Return the (x, y) coordinate for the center point of the cell that contains the specified text.  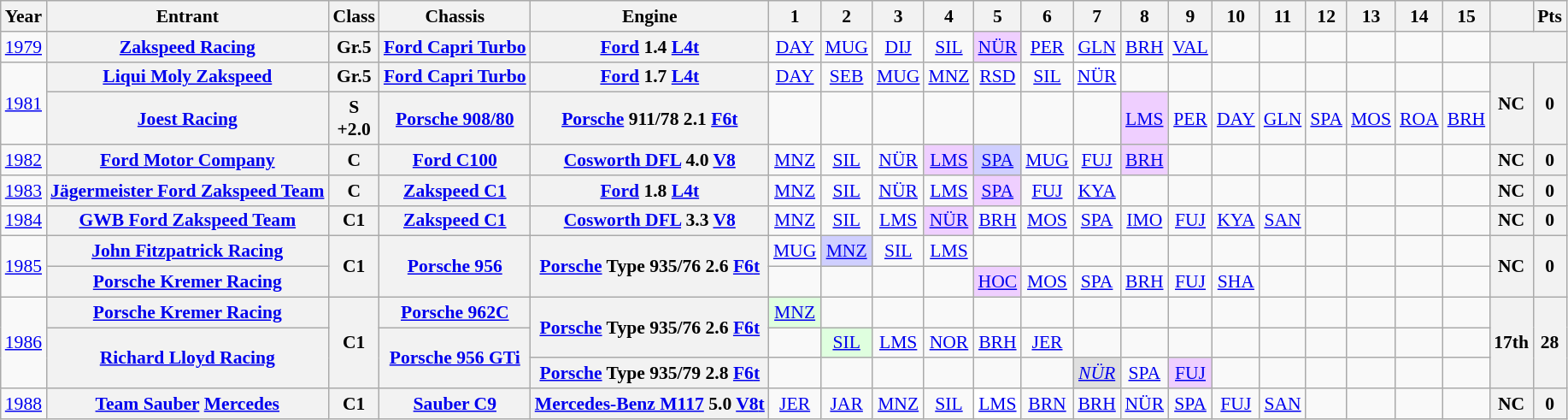
17th (1511, 342)
Porsche 956 GTi (455, 358)
John Fitzpatrick Racing (187, 251)
3 (899, 16)
GWB Ford Zakspeed Team (187, 221)
Year (24, 16)
Joest Racing (187, 118)
12 (1326, 16)
Team Sauber Mercedes (187, 404)
HOC (998, 282)
Ford 1.7 L4t (649, 77)
6 (1048, 16)
Liqui Moly Zakspeed (187, 77)
Pts (1550, 16)
Entrant (187, 16)
Class (354, 16)
1984 (24, 221)
SHA (1236, 282)
1982 (24, 160)
ROA (1419, 118)
14 (1419, 16)
Porsche 962C (455, 312)
5 (998, 16)
Mercedes-Benz M117 5.0 V8t (649, 404)
8 (1144, 16)
9 (1190, 16)
7 (1097, 16)
4 (948, 16)
NOR (948, 343)
Engine (649, 16)
RSD (998, 77)
13 (1371, 16)
DIJ (899, 47)
1988 (24, 404)
Jägermeister Ford Zakspeed Team (187, 191)
1986 (24, 342)
IMO (1144, 221)
Ford 1.4 L4t (649, 47)
Porsche 956 (455, 267)
Porsche 911/78 2.1 F6t (649, 118)
Porsche Type 935/79 2.8 F6t (649, 374)
1983 (24, 191)
1985 (24, 267)
Chassis (455, 16)
VAL (1190, 47)
Zakspeed Racing (187, 47)
Richard Lloyd Racing (187, 358)
JAR (846, 404)
Ford C100 (455, 160)
11 (1283, 16)
2 (846, 16)
1979 (24, 47)
Cosworth DFL 3.3 V8 (649, 221)
28 (1550, 342)
S+2.0 (354, 118)
15 (1466, 16)
SEB (846, 77)
Cosworth DFL 4.0 V8 (649, 160)
Porsche 908/80 (455, 118)
1 (795, 16)
Ford Motor Company (187, 160)
10 (1236, 16)
1981 (24, 103)
Sauber C9 (455, 404)
BRN (1048, 404)
Ford 1.8 L4t (649, 191)
